From the cell containing the given text, extract its center point as (x, y) coordinate. 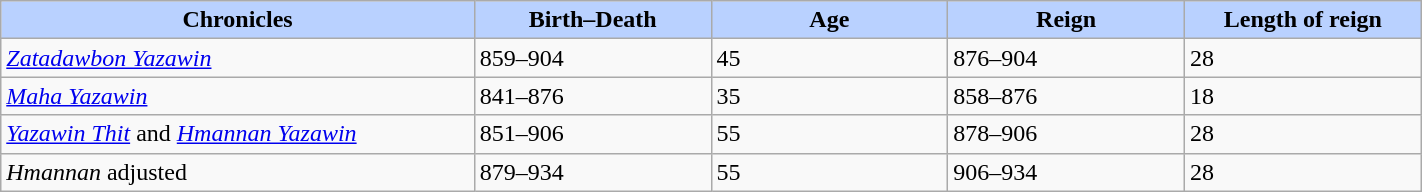
Birth–Death (592, 20)
Reign (1066, 20)
858–876 (1066, 96)
Maha Yazawin (238, 96)
Chronicles (238, 20)
Zatadawbon Yazawin (238, 58)
Yazawin Thit and Hmannan Yazawin (238, 134)
851–906 (592, 134)
Length of reign (1302, 20)
859–904 (592, 58)
35 (830, 96)
906–934 (1066, 172)
878–906 (1066, 134)
18 (1302, 96)
876–904 (1066, 58)
879–934 (592, 172)
45 (830, 58)
841–876 (592, 96)
Hmannan adjusted (238, 172)
Age (830, 20)
